For the text-containing cell, return its midpoint in [X, Y] coordinate format. 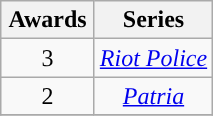
Riot Police [153, 58]
Patria [153, 96]
2 [48, 96]
3 [48, 58]
Awards [48, 20]
Series [153, 20]
